Identify which cell holds the provided text, then report its [x, y] central coordinate. 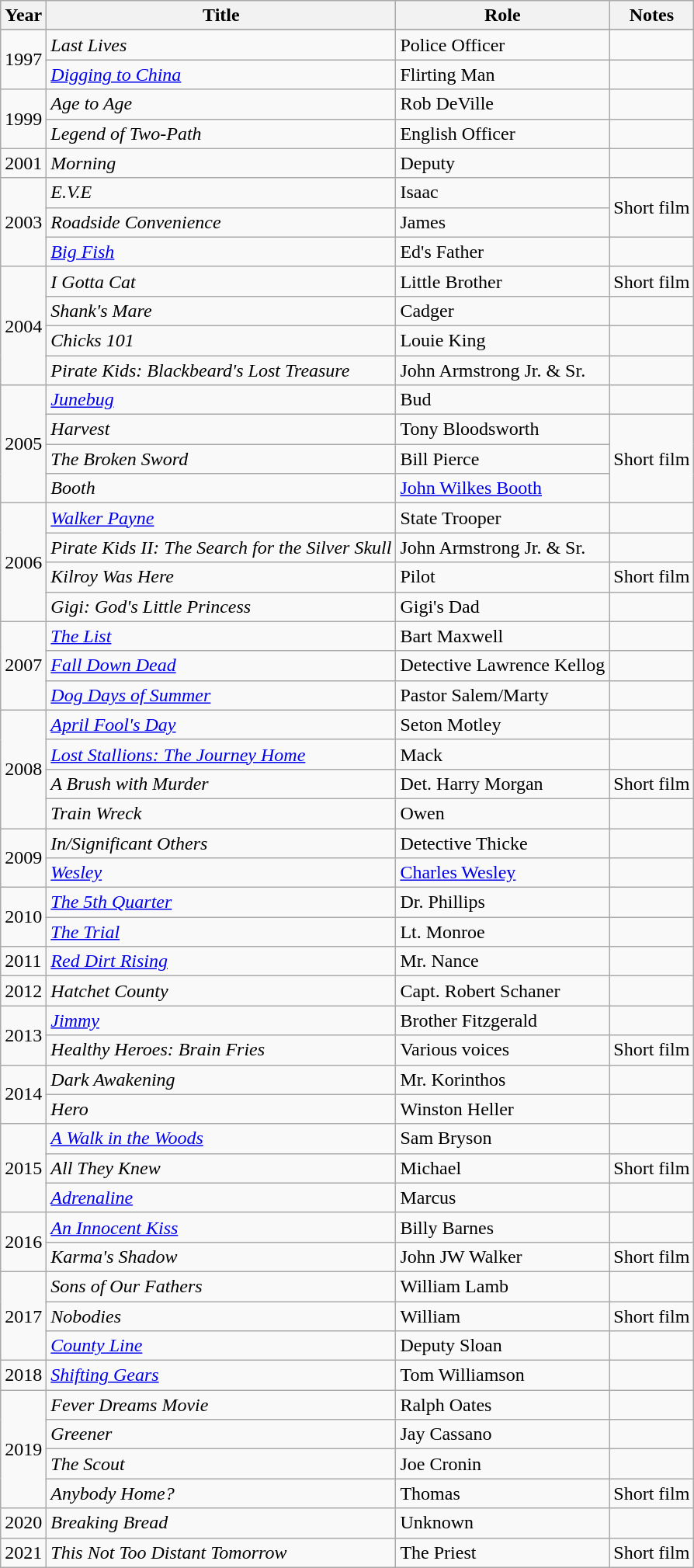
Michael [503, 1168]
Marcus [503, 1198]
Age to Age [221, 104]
County Line [221, 1346]
Jay Cassano [503, 1434]
2012 [23, 991]
Various voices [503, 1050]
Deputy [503, 163]
The Scout [221, 1464]
2009 [23, 857]
The List [221, 636]
James [503, 222]
Pastor Salem/Marty [503, 695]
2010 [23, 917]
I Gotta Cat [221, 281]
Detective Lawrence Kellog [503, 666]
The Priest [503, 1552]
2020 [23, 1523]
Title [221, 16]
Karma's Shadow [221, 1257]
An Innocent Kiss [221, 1227]
Greener [221, 1434]
Notes [652, 16]
Det. Harry Morgan [503, 784]
Anybody Home? [221, 1493]
Walker Payne [221, 518]
Jimmy [221, 1020]
2018 [23, 1375]
Hatchet County [221, 991]
E.V.E [221, 193]
Brother Fitzgerald [503, 1020]
Gigi's Dad [503, 607]
Gigi: God's Little Princess [221, 607]
Year [23, 16]
2004 [23, 325]
Bart Maxwell [503, 636]
2015 [23, 1168]
Charles Wesley [503, 873]
All They Knew [221, 1168]
Capt. Robert Schaner [503, 991]
2005 [23, 444]
Last Lives [221, 45]
Dog Days of Summer [221, 695]
Role [503, 16]
Dr. Phillips [503, 902]
Rob DeVille [503, 104]
English Officer [503, 134]
Louie King [503, 340]
Lost Stallions: The Journey Home [221, 754]
2001 [23, 163]
Seton Motley [503, 725]
April Fool's Day [221, 725]
Train Wreck [221, 813]
Dark Awakening [221, 1080]
The Trial [221, 932]
2006 [23, 562]
Bud [503, 400]
Hero [221, 1109]
State Trooper [503, 518]
Morning [221, 163]
Sam Bryson [503, 1139]
Unknown [503, 1523]
2016 [23, 1242]
1997 [23, 60]
Shank's Mare [221, 311]
Roadside Convenience [221, 222]
Legend of Two-Path [221, 134]
Digging to China [221, 75]
Isaac [503, 193]
2013 [23, 1035]
2007 [23, 666]
Adrenaline [221, 1198]
Flirting Man [503, 75]
Pirate Kids II: The Search for the Silver Skull [221, 548]
Wesley [221, 873]
Red Dirt Rising [221, 961]
John Wilkes Booth [503, 488]
The Broken Sword [221, 459]
Lt. Monroe [503, 932]
A Brush with Murder [221, 784]
Chicks 101 [221, 340]
Fever Dreams Movie [221, 1405]
Shifting Gears [221, 1375]
Breaking Bread [221, 1523]
Joe Cronin [503, 1464]
Sons of Our Fathers [221, 1286]
2019 [23, 1449]
2003 [23, 222]
This Not Too Distant Tomorrow [221, 1552]
Pirate Kids: Blackbeard's Lost Treasure [221, 370]
John JW Walker [503, 1257]
Fall Down Dead [221, 666]
2008 [23, 769]
Tony Bloodsworth [503, 429]
2017 [23, 1316]
The 5th Quarter [221, 902]
Big Fish [221, 252]
Thomas [503, 1493]
Mr. Korinthos [503, 1080]
William Lamb [503, 1286]
Winston Heller [503, 1109]
Kilroy Was Here [221, 577]
Ed's Father [503, 252]
Detective Thicke [503, 843]
2021 [23, 1552]
Ralph Oates [503, 1405]
Healthy Heroes: Brain Fries [221, 1050]
Mack [503, 754]
Billy Barnes [503, 1227]
William [503, 1316]
Mr. Nance [503, 961]
Pilot [503, 577]
1999 [23, 119]
Nobodies [221, 1316]
2011 [23, 961]
2014 [23, 1094]
Tom Williamson [503, 1375]
Cadger [503, 311]
Junebug [221, 400]
Booth [221, 488]
In/Significant Others [221, 843]
Harvest [221, 429]
Deputy Sloan [503, 1346]
Bill Pierce [503, 459]
Little Brother [503, 281]
Owen [503, 813]
Police Officer [503, 45]
A Walk in the Woods [221, 1139]
